Search for the cell housing the specified text and yield its (X, Y) center coordinate. 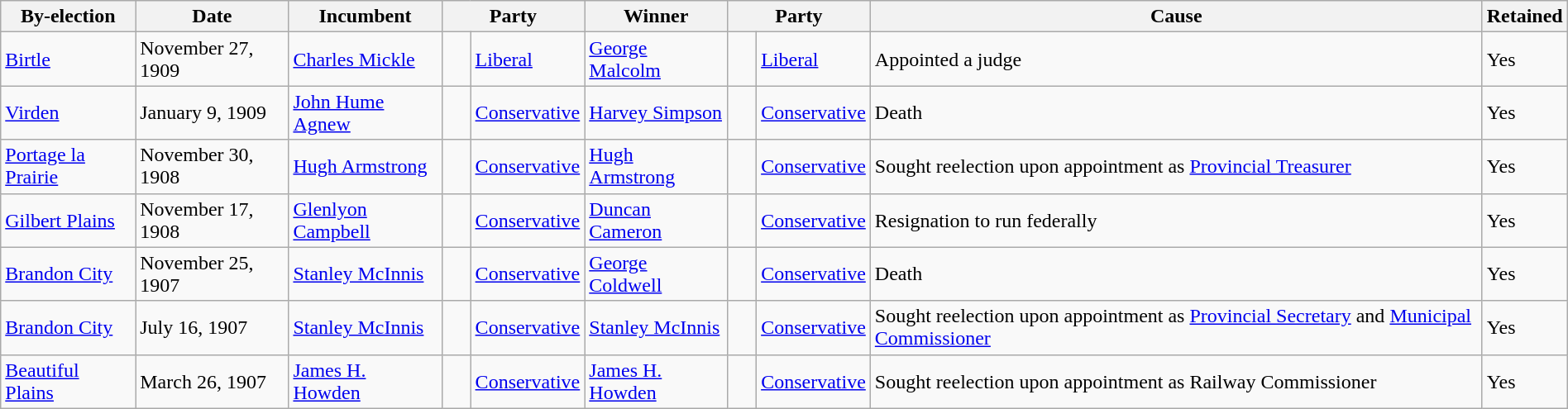
Cause (1176, 17)
Appointed a judge (1176, 59)
Retained (1525, 17)
Glenlyon Campbell (366, 220)
Beautiful Plains (68, 382)
March 26, 1907 (212, 382)
November 17, 1908 (212, 220)
Charles Mickle (366, 59)
November 30, 1908 (212, 167)
Sought reelection upon appointment as Provincial Secretary and Municipal Commissioner (1176, 327)
Birtle (68, 59)
Harvey Simpson (657, 112)
George Coldwell (657, 274)
John Hume Agnew (366, 112)
Portage la Prairie (68, 167)
Sought reelection upon appointment as Provincial Treasurer (1176, 167)
Virden (68, 112)
Sought reelection upon appointment as Railway Commissioner (1176, 382)
November 25, 1907 (212, 274)
Incumbent (366, 17)
January 9, 1909 (212, 112)
Date (212, 17)
George Malcolm (657, 59)
Winner (657, 17)
Duncan Cameron (657, 220)
November 27, 1909 (212, 59)
By-election (68, 17)
Resignation to run federally (1176, 220)
July 16, 1907 (212, 327)
Gilbert Plains (68, 220)
